Provide the (x, y) coordinate of the cell's center where the given text is located.  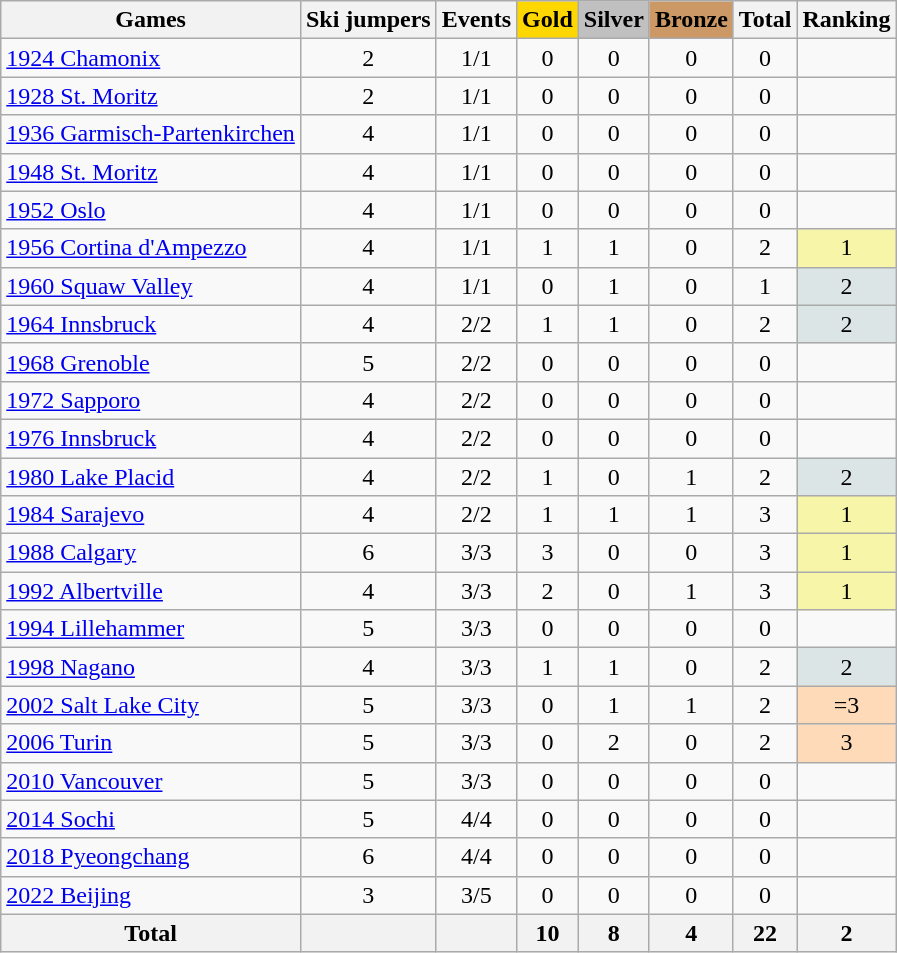
Ski jumpers (368, 20)
1968 Grenoble (151, 362)
Bronze (691, 20)
1972 Sapporo (151, 400)
2018 Pyeongchang (151, 857)
2010 Vancouver (151, 781)
2006 Turin (151, 743)
1992 Albertville (151, 591)
1976 Innsbruck (151, 438)
1980 Lake Placid (151, 477)
3/5 (476, 895)
2022 Beijing (151, 895)
1998 Nagano (151, 667)
2014 Sochi (151, 819)
Silver (614, 20)
Gold (548, 20)
Ranking (846, 20)
1928 St. Moritz (151, 96)
1994 Lillehammer (151, 629)
1988 Calgary (151, 553)
1984 Sarajevo (151, 515)
22 (765, 933)
=3 (846, 705)
10 (548, 933)
1924 Chamonix (151, 58)
2002 Salt Lake City (151, 705)
1952 Oslo (151, 210)
1956 Cortina d'Ampezzo (151, 248)
1948 St. Moritz (151, 172)
1964 Innsbruck (151, 324)
Games (151, 20)
1936 Garmisch-Partenkirchen (151, 134)
8 (614, 933)
1960 Squaw Valley (151, 286)
Events (476, 20)
